Extract the (X, Y) coordinate from the center of the cell holding the provided text.  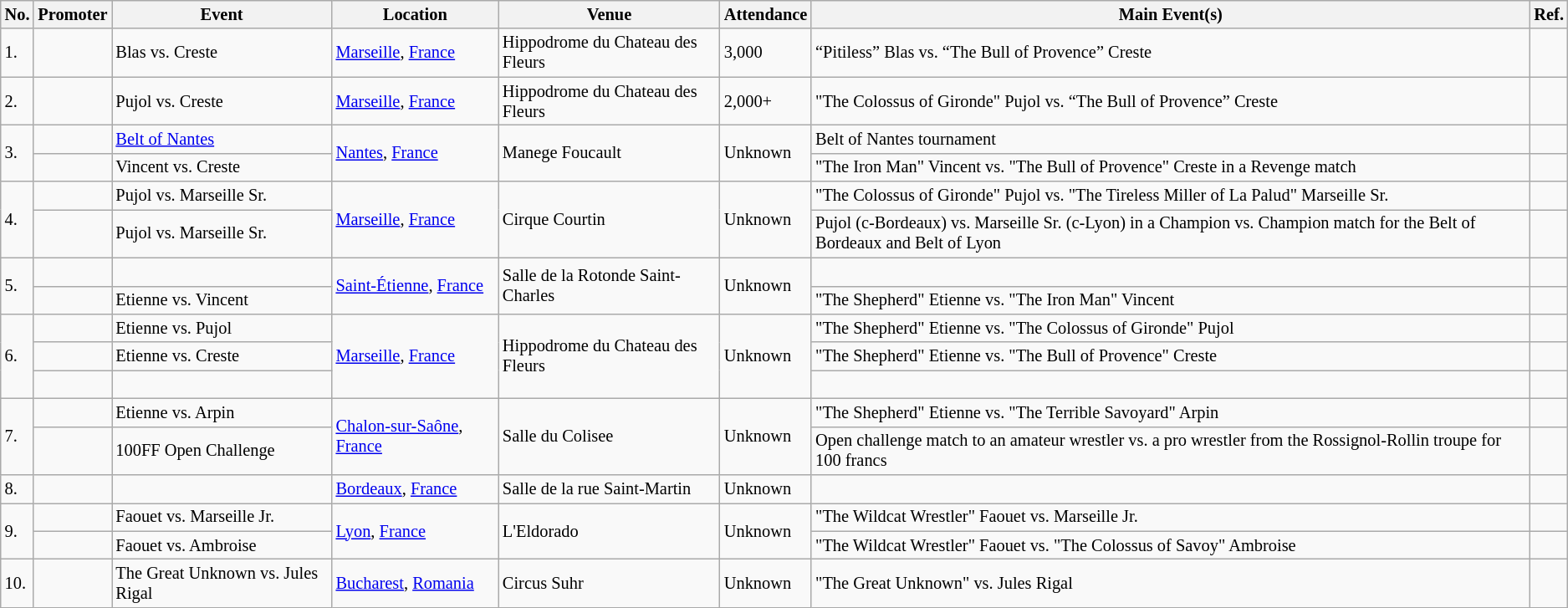
Bucharest, Romania (415, 583)
Pujol (c-Bordeaux) vs. Marseille Sr. (c-Lyon) in a Champion vs. Champion match for the Belt of Bordeaux and Belt of Lyon (1171, 233)
5. (18, 286)
Ref. (1549, 14)
Salle de la rue Saint-Martin (609, 489)
10. (18, 583)
Bordeaux, France (415, 489)
Salle du Colisee (609, 437)
Open challenge match to an amateur wrestler vs. a pro wrestler from the Rossignol-Rollin troupe for 100 francs (1171, 451)
"The Colossus of Gironde" Pujol vs. “The Bull of Provence” Creste (1171, 101)
Pujol vs. Creste (222, 101)
3. (18, 152)
The Great Unknown vs. Jules Rigal (222, 583)
Manege Foucault (609, 152)
Faouet vs. Ambroise (222, 545)
Etienne vs. Pujol (222, 328)
8. (18, 489)
Etienne vs. Vincent (222, 300)
Lyon, France (415, 530)
1. (18, 53)
Promoter (72, 14)
"The Wildcat Wrestler" Faouet vs. Marseille Jr. (1171, 517)
"The Shepherd" Etienne vs. "The Colossus of Gironde" Pujol (1171, 328)
"The Shepherd" Etienne vs. "The Terrible Savoyard" Arpin (1171, 412)
"The Wildcat Wrestler" Faouet vs. "The Colossus of Savoy" Ambroise (1171, 545)
Chalon-sur-Saône, France (415, 437)
Cirque Courtin (609, 219)
100FF Open Challenge (222, 451)
2. (18, 101)
"The Colossus of Gironde" Pujol vs. "The Tireless Miller of La Palud" Marseille Sr. (1171, 196)
Faouet vs. Marseille Jr. (222, 517)
Main Event(s) (1171, 14)
Etienne vs. Arpin (222, 412)
Venue (609, 14)
Attendance (766, 14)
9. (18, 530)
2,000+ (766, 101)
Salle de la Rotonde Saint-Charles (609, 286)
L'Eldorado (609, 530)
Nantes, France (415, 152)
"The Iron Man" Vincent vs. "The Bull of Provence" Creste in a Revenge match (1171, 167)
Saint-Étienne, France (415, 286)
No. (18, 14)
Vincent vs. Creste (222, 167)
Etienne vs. Creste (222, 356)
"The Shepherd" Etienne vs. "The Bull of Provence" Creste (1171, 356)
Blas vs. Creste (222, 53)
“Pitiless” Blas vs. “The Bull of Provence” Creste (1171, 53)
"The Shepherd" Etienne vs. "The Iron Man" Vincent (1171, 300)
"The Great Unknown" vs. Jules Rigal (1171, 583)
Circus Suhr (609, 583)
Event (222, 14)
6. (18, 356)
Location (415, 14)
Belt of Nantes tournament (1171, 139)
7. (18, 437)
3,000 (766, 53)
Belt of Nantes (222, 139)
4. (18, 219)
